Output the (X, Y) coordinate of the center of the cell containing the given text.  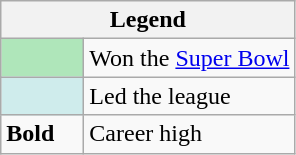
Career high (190, 134)
Legend (148, 20)
Led the league (190, 96)
Won the Super Bowl (190, 58)
Bold (42, 134)
